Return [X, Y] of the center of cell containing provided text 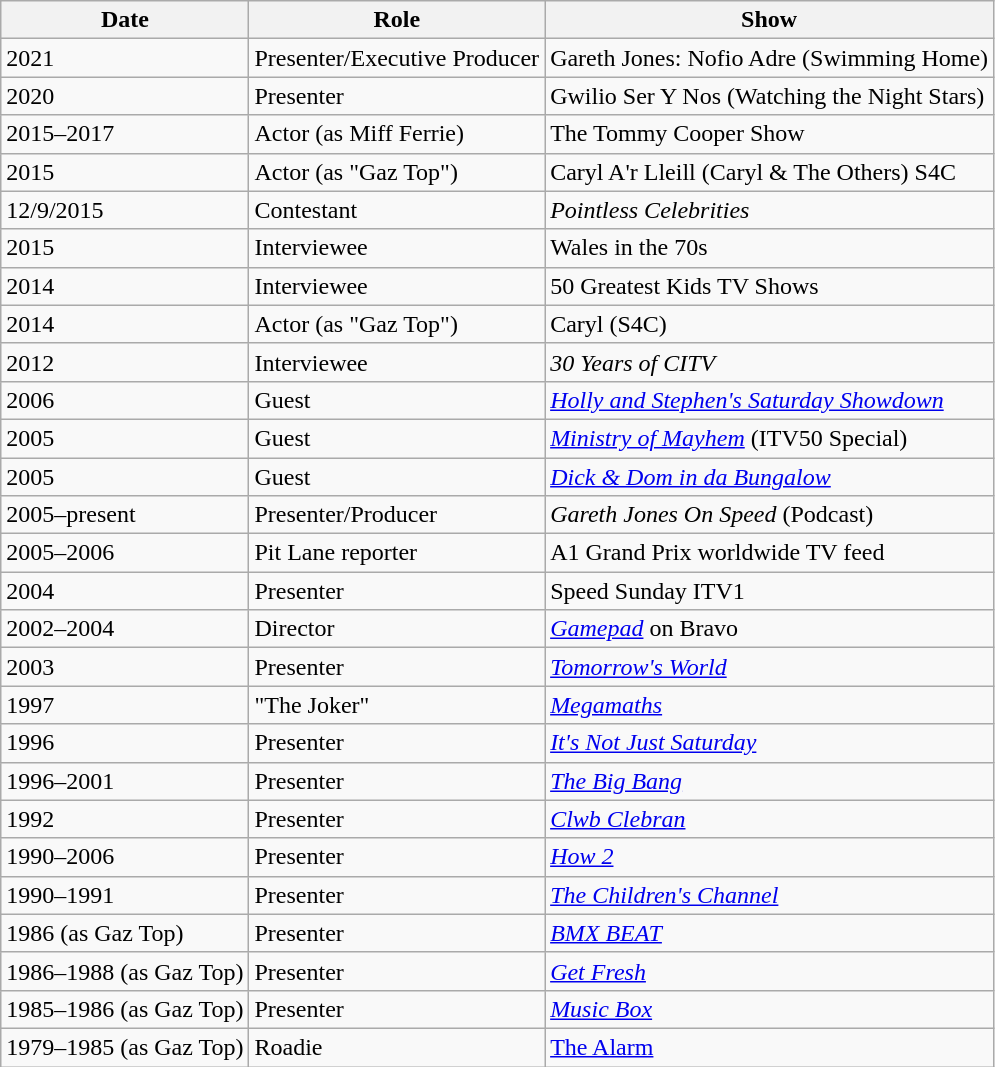
2006 [125, 400]
Holly and Stephen's Saturday Showdown [770, 400]
12/9/2015 [125, 210]
2004 [125, 591]
1986–1988 (as Gaz Top) [125, 971]
Gareth Jones On Speed (Podcast) [770, 515]
2020 [125, 96]
2005–present [125, 515]
1997 [125, 705]
Music Box [770, 1009]
2021 [125, 58]
Get Fresh [770, 971]
Speed Sunday ITV1 [770, 591]
Gamepad on Bravo [770, 629]
The Children's Channel [770, 895]
Show [770, 20]
1986 (as Gaz Top) [125, 933]
1985–1986 (as Gaz Top) [125, 1009]
2003 [125, 667]
The Big Bang [770, 781]
A1 Grand Prix worldwide TV feed [770, 553]
Gwilio Ser Y Nos (Watching the Night Stars) [770, 96]
Roadie [397, 1047]
Contestant [397, 210]
2002–2004 [125, 629]
2005–2006 [125, 553]
Caryl (S4C) [770, 324]
How 2 [770, 857]
Tomorrow's World [770, 667]
50 Greatest Kids TV Shows [770, 286]
BMX BEAT [770, 933]
Dick & Dom in da Bungalow [770, 477]
1996–2001 [125, 781]
The Tommy Cooper Show [770, 134]
Date [125, 20]
1979–1985 (as Gaz Top) [125, 1047]
Presenter/Producer [397, 515]
Ministry of Mayhem (ITV50 Special) [770, 438]
Caryl A'r Lleill (Caryl & The Others) S4C [770, 172]
The Alarm [770, 1047]
1996 [125, 743]
It's Not Just Saturday [770, 743]
1990–2006 [125, 857]
Wales in the 70s [770, 248]
"The Joker" [397, 705]
Role [397, 20]
Pointless Celebrities [770, 210]
1992 [125, 819]
2015–2017 [125, 134]
Director [397, 629]
Pit Lane reporter [397, 553]
Gareth Jones: Nofio Adre (Swimming Home) [770, 58]
2012 [125, 362]
30 Years of CITV [770, 362]
Actor (as Miff Ferrie) [397, 134]
Clwb Clebran [770, 819]
Megamaths [770, 705]
1990–1991 [125, 895]
Presenter/Executive Producer [397, 58]
